Return [X, Y] of the center of cell containing provided text 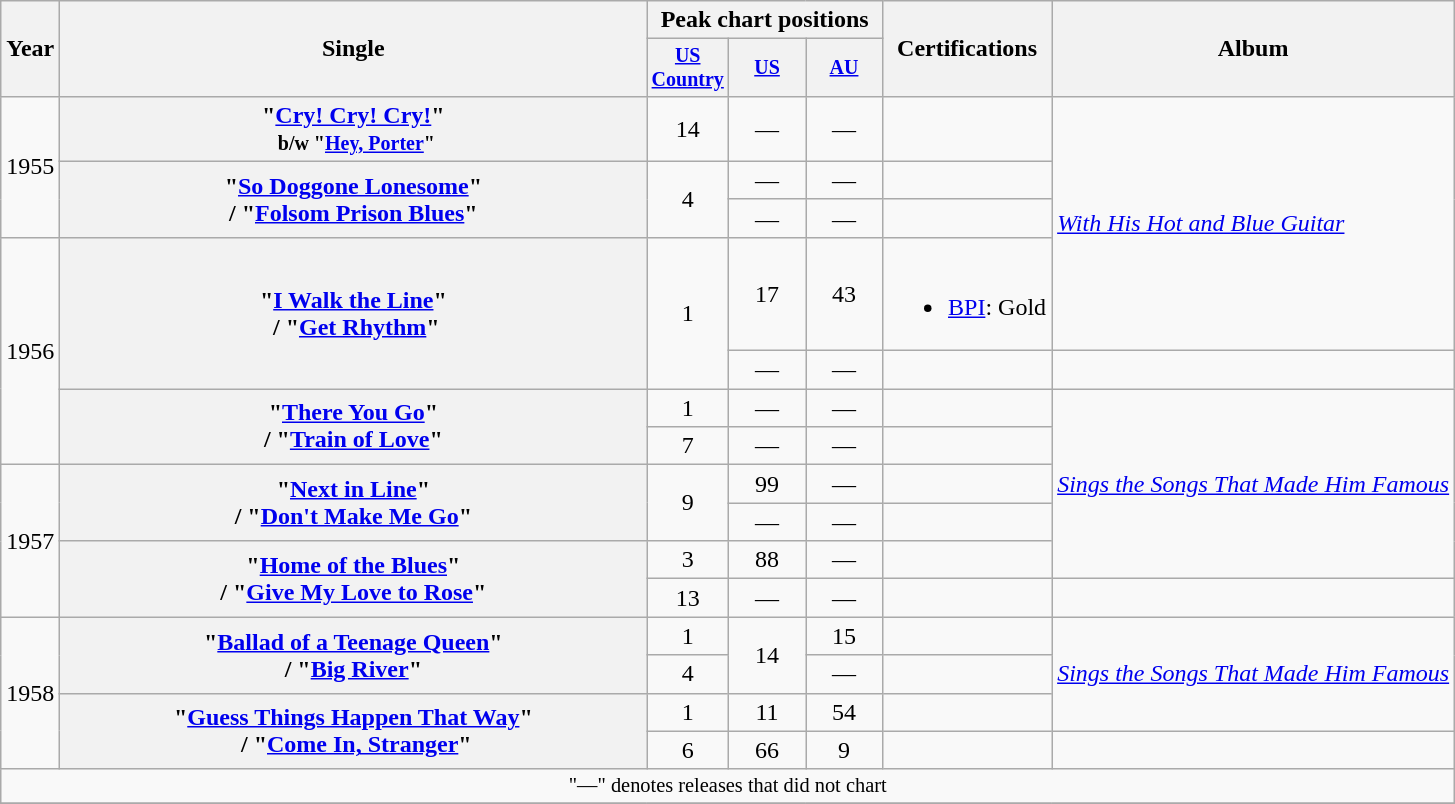
88 [768, 560]
11 [768, 712]
1956 [30, 350]
With His Hot and Blue Guitar [1254, 223]
"—" denotes releases that did not chart [728, 786]
54 [844, 712]
"Next in Line"/ "Don't Make Me Go" [354, 503]
Peak chart positions [765, 20]
"Guess Things Happen That Way" / "Come In, Stranger" [354, 731]
"I Walk the Line" / "Get Rhythm" [354, 312]
US [768, 68]
15 [844, 636]
Single [354, 49]
Album [1254, 49]
"So Doggone Lonesome"/ "Folsom Prison Blues" [354, 199]
BPI: Gold [966, 294]
1955 [30, 166]
"Ballad of a Teenage Queen"/ "Big River" [354, 655]
99 [768, 484]
1958 [30, 693]
US Country [688, 68]
17 [768, 294]
7 [688, 446]
13 [688, 598]
66 [768, 750]
3 [688, 560]
Year [30, 49]
1957 [30, 541]
"There You Go"/ "Train of Love" [354, 427]
43 [844, 294]
"Home of the Blues"/ "Give My Love to Rose" [354, 579]
"Cry! Cry! Cry!" b/w "Hey, Porter" [354, 128]
6 [688, 750]
Certifications [966, 49]
AU [844, 68]
